Return the [x, y] coordinate for the center point of the cell that contains the specified text.  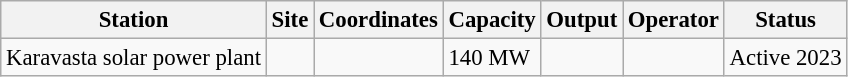
Operator [674, 20]
140 MW [492, 58]
Active 2023 [786, 58]
Coordinates [379, 20]
Output [582, 20]
Karavasta solar power plant [134, 58]
Station [134, 20]
Capacity [492, 20]
Site [290, 20]
Status [786, 20]
